From the cell containing the given text, extract its center point as [x, y] coordinate. 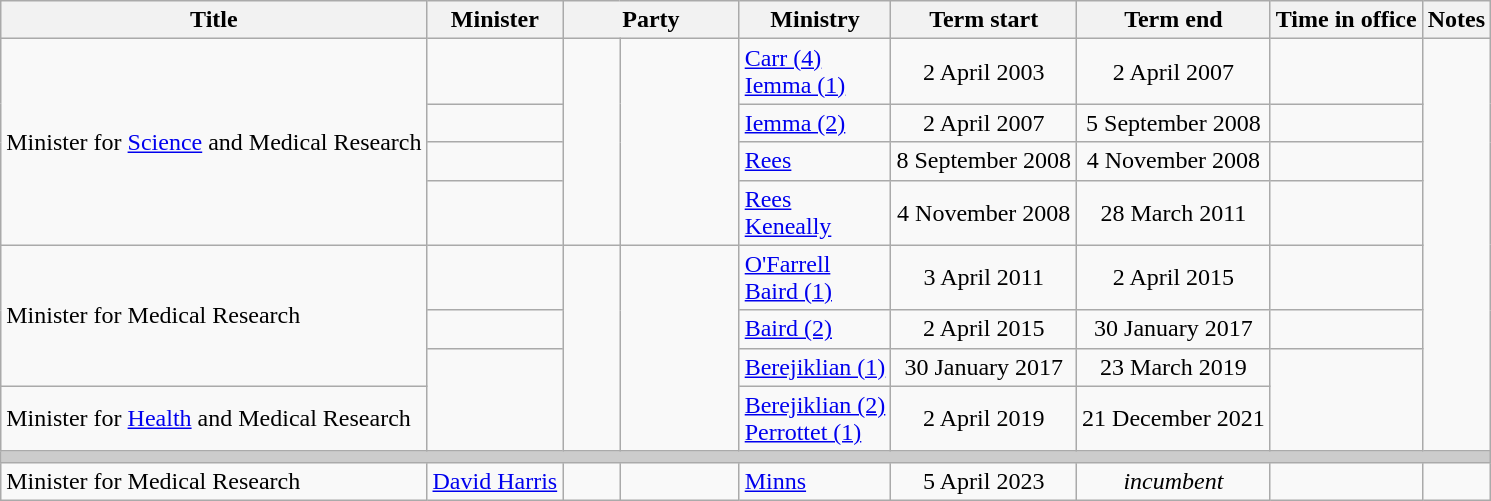
Minister for Science and Medical Research [214, 142]
Berejiklian (1) [815, 367]
8 September 2008 [984, 161]
ReesKeneally [815, 212]
O'FarrellBaird (1) [815, 278]
Notes [1456, 20]
2 April 2003 [984, 72]
Minister for Health and Medical Research [214, 418]
Carr (4)Iemma (1) [815, 72]
5 April 2023 [984, 481]
3 April 2011 [984, 278]
Berejiklian (2)Perrottet (1) [815, 418]
28 March 2011 [1174, 212]
23 March 2019 [1174, 367]
incumbent [1174, 481]
Time in office [1346, 20]
Minns [815, 481]
Minister [495, 20]
Ministry [815, 20]
Rees [815, 161]
David Harris [495, 481]
Party [651, 20]
Iemma (2) [815, 123]
Title [214, 20]
Term end [1174, 20]
Term start [984, 20]
21 December 2021 [1174, 418]
Baird (2) [815, 329]
5 September 2008 [1174, 123]
2 April 2019 [984, 418]
